Capture the cell that displays the provided text and extract its (X, Y) central coordinate. 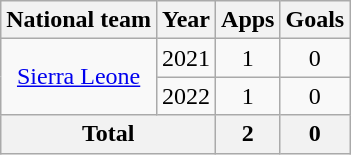
Total (108, 134)
Year (186, 20)
2022 (186, 96)
National team (79, 20)
Sierra Leone (79, 77)
2021 (186, 58)
2 (248, 134)
Apps (248, 20)
Goals (315, 20)
